Determine the [x, y] coordinate at the center of the cell enclosing the given text.  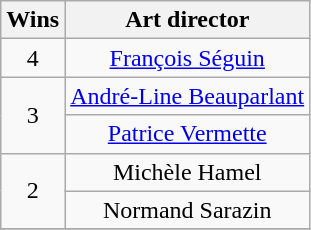
4 [33, 58]
Michèle Hamel [188, 172]
Art director [188, 20]
2 [33, 191]
André-Line Beauparlant [188, 96]
Normand Sarazin [188, 210]
Patrice Vermette [188, 134]
François Séguin [188, 58]
3 [33, 115]
Wins [33, 20]
